Output the [x, y] coordinate of the center of the cell containing the given text.  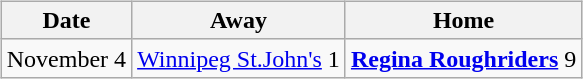
Away [239, 20]
Home [463, 20]
November 4 [66, 58]
Winnipeg St.John's 1 [239, 58]
Regina Roughriders 9 [463, 58]
Date [66, 20]
